Find where the given text appears and provide that cell's center as [x, y] coordinate. 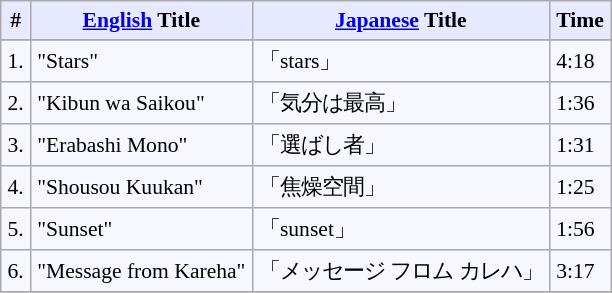
4. [16, 187]
5. [16, 229]
4:18 [580, 61]
English Title [141, 20]
2. [16, 103]
「焦燥空間」 [400, 187]
"Shousou Kuukan" [141, 187]
「sunset」 [400, 229]
3. [16, 145]
1:36 [580, 103]
1:56 [580, 229]
「stars」 [400, 61]
"Erabashi Mono" [141, 145]
"Kibun wa Saikou" [141, 103]
1:31 [580, 145]
"Stars" [141, 61]
"Sunset" [141, 229]
# [16, 20]
「選ばし者」 [400, 145]
1. [16, 61]
3:17 [580, 271]
1:25 [580, 187]
Japanese Title [400, 20]
「気分は最高」 [400, 103]
「メッセージ フロム カレハ」 [400, 271]
6. [16, 271]
"Message from Kareha" [141, 271]
Time [580, 20]
